Scan for the cell matching the given text and deliver its [X, Y] coordinate at center. 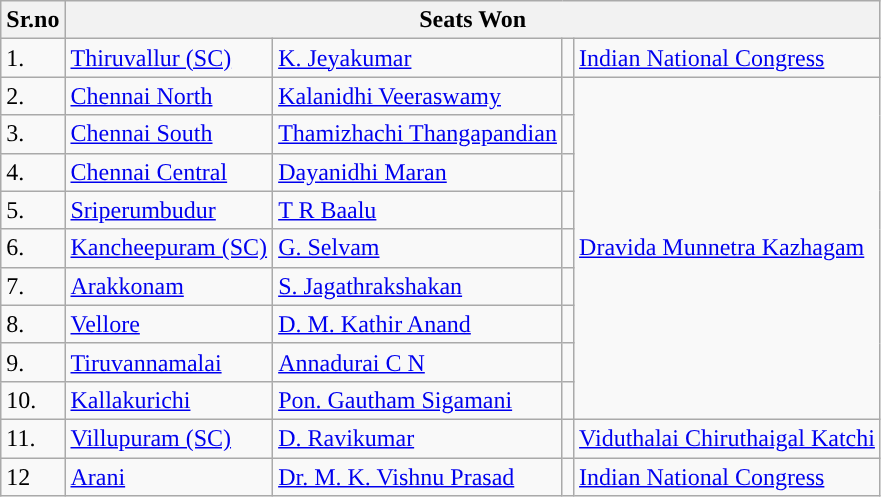
Dr. M. K. Vishnu Prasad [418, 477]
7. [33, 286]
T R Baalu [418, 210]
5. [33, 210]
Arani [169, 477]
8. [33, 324]
Thamizhachi Thangapandian [418, 134]
Seats Won [472, 20]
Chennai Central [169, 172]
1. [33, 58]
Sriperumbudur [169, 210]
Vellore [169, 324]
D. M. Kathir Anand [418, 324]
Annadurai C N [418, 362]
Dayanidhi Maran [418, 172]
9. [33, 362]
Kancheepuram (SC) [169, 248]
11. [33, 438]
Kallakurichi [169, 400]
3. [33, 134]
K. Jeyakumar [418, 58]
12 [33, 477]
G. Selvam [418, 248]
Tiruvannamalai [169, 362]
Pon. Gautham Sigamani [418, 400]
10. [33, 400]
Chennai North [169, 96]
4. [33, 172]
Villupuram (SC) [169, 438]
S. Jagathrakshakan [418, 286]
2. [33, 96]
Arakkonam [169, 286]
D. Ravikumar [418, 438]
6. [33, 248]
Chennai South [169, 134]
Thiruvallur (SC) [169, 58]
Kalanidhi Veeraswamy [418, 96]
Sr.no [33, 20]
Viduthalai Chiruthaigal Katchi [728, 438]
Dravida Munnetra Kazhagam [728, 248]
